Return [x, y] of the center of cell containing provided text 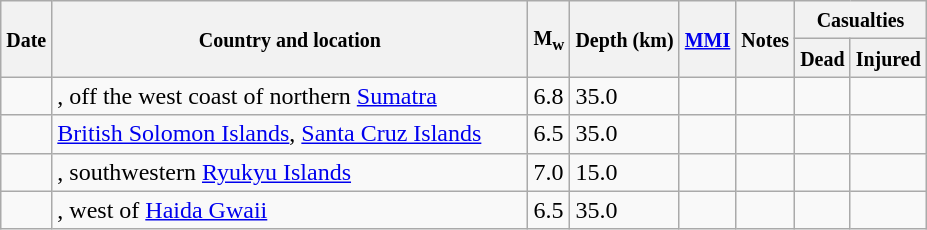
, west of Haida Gwaii [290, 210]
7.0 [549, 172]
Injured [888, 58]
Country and location [290, 39]
Dead [823, 58]
Mw [549, 39]
, southwestern Ryukyu Islands [290, 172]
Casualties [861, 20]
Date [26, 39]
British Solomon Islands, Santa Cruz Islands [290, 134]
Notes [766, 39]
15.0 [624, 172]
MMI [708, 39]
Depth (km) [624, 39]
6.8 [549, 96]
, off the west coast of northern Sumatra [290, 96]
